Return [X, Y] of the center of cell containing provided text 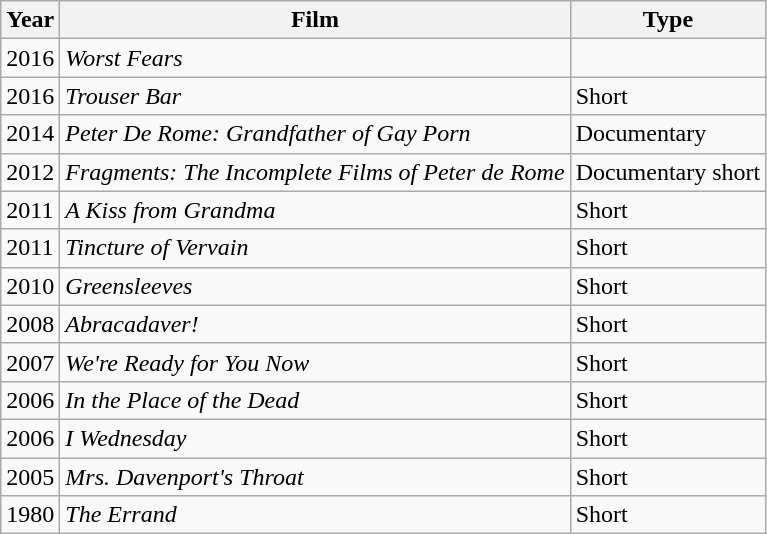
In the Place of the Dead [315, 400]
Peter De Rome: Grandfather of Gay Porn [315, 134]
A Kiss from Grandma [315, 210]
2014 [30, 134]
2012 [30, 172]
I Wednesday [315, 438]
2008 [30, 324]
Abracadaver! [315, 324]
Film [315, 20]
2010 [30, 286]
Year [30, 20]
Worst Fears [315, 58]
Trouser Bar [315, 96]
We're Ready for You Now [315, 362]
The Errand [315, 515]
Greensleeves [315, 286]
2005 [30, 477]
1980 [30, 515]
Type [668, 20]
Documentary short [668, 172]
Fragments: The Incomplete Films of Peter de Rome [315, 172]
2007 [30, 362]
Documentary [668, 134]
Tincture of Vervain [315, 248]
Mrs. Davenport's Throat [315, 477]
